Identify which cell holds the provided text, then report its (x, y) central coordinate. 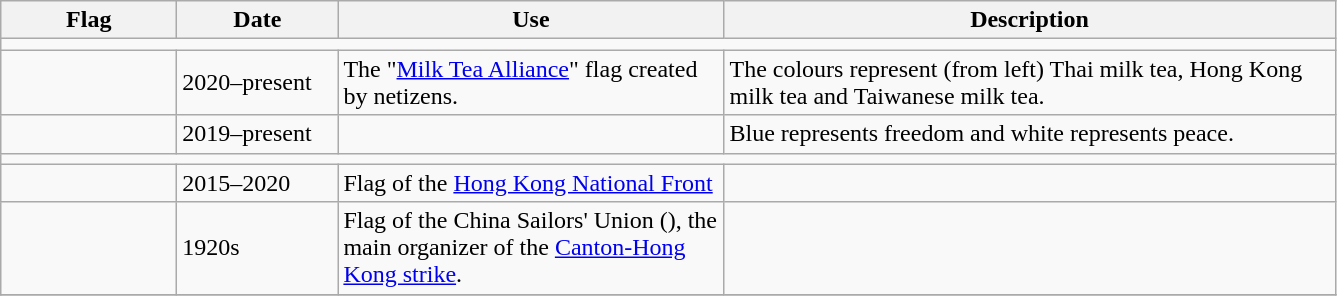
The colours represent (from left) Thai milk tea, Hong Kong milk tea and Taiwanese milk tea. (1030, 82)
Flag of the China Sailors' Union (), the main organizer of the Canton-Hong Kong strike. (531, 248)
Date (258, 20)
Flag (89, 20)
1920s (258, 248)
Blue represents freedom and white represents peace. (1030, 134)
2015–2020 (258, 183)
The "Milk Tea Alliance" flag created by netizens. (531, 82)
2020–present (258, 82)
Flag of the Hong Kong National Front (531, 183)
Description (1030, 20)
2019–present (258, 134)
Use (531, 20)
